Detect which cell encompasses the target text, then output its [X, Y] center coordinate. 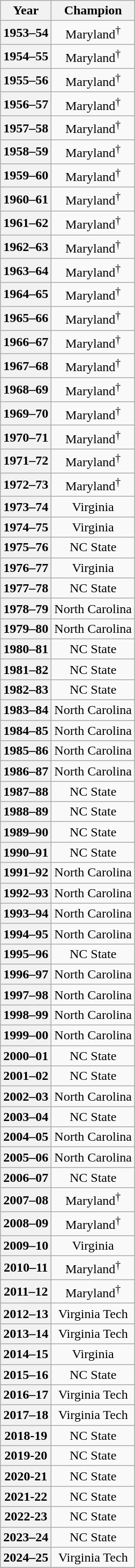
1980–81 [26, 649]
1995–96 [26, 954]
1954–55 [26, 57]
Year [26, 11]
2005–06 [26, 1157]
1987–88 [26, 791]
2002–03 [26, 1096]
Champion [93, 11]
1984–85 [26, 731]
1973–74 [26, 507]
1958–59 [26, 152]
2018-19 [26, 1436]
1977–78 [26, 588]
1971–72 [26, 461]
1985–86 [26, 751]
2019-20 [26, 1456]
1979–80 [26, 629]
1962–63 [26, 247]
1998–99 [26, 1015]
1991–92 [26, 873]
2024–25 [26, 1557]
1990–91 [26, 852]
1974–75 [26, 527]
1967–68 [26, 366]
1963–64 [26, 270]
2008–09 [26, 1224]
1964–65 [26, 295]
2015–16 [26, 1374]
1993–94 [26, 913]
1953–54 [26, 33]
1994–95 [26, 934]
1961–62 [26, 223]
2000–01 [26, 1056]
1978–79 [26, 608]
1981–82 [26, 669]
2012–13 [26, 1313]
1955–56 [26, 80]
1956–57 [26, 104]
2017–18 [26, 1415]
2006–07 [26, 1178]
2009–10 [26, 1245]
1986–87 [26, 771]
2016–17 [26, 1395]
1970–71 [26, 437]
1969–70 [26, 413]
2007–08 [26, 1199]
2023–24 [26, 1537]
1976–77 [26, 568]
2010–11 [26, 1268]
1992–93 [26, 893]
1972–73 [26, 485]
1983–84 [26, 710]
1982–83 [26, 689]
1968–69 [26, 390]
1999–00 [26, 1036]
2013–14 [26, 1334]
2020-21 [26, 1476]
1966–67 [26, 342]
1975–76 [26, 547]
1988–89 [26, 812]
2021-22 [26, 1496]
1959–60 [26, 175]
1965–66 [26, 318]
2014–15 [26, 1354]
1960–61 [26, 200]
1996–97 [26, 974]
2004–05 [26, 1137]
1997–98 [26, 994]
2011–12 [26, 1291]
1957–58 [26, 128]
2022-23 [26, 1517]
2003–04 [26, 1117]
2001–02 [26, 1076]
1989–90 [26, 832]
